For the text-containing cell, return its midpoint in [X, Y] coordinate format. 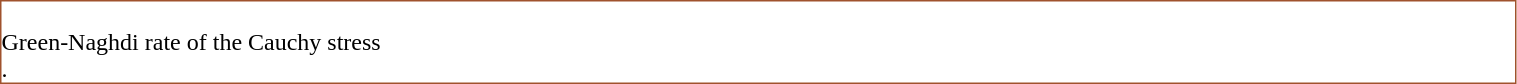
Green-Naghdi rate of the Cauchy stress . [758, 42]
